Return the (X, Y) coordinate for the center point of the cell that contains the specified text.  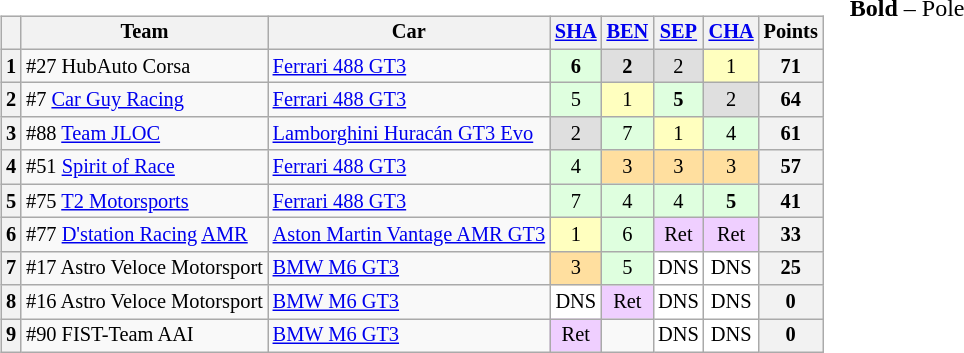
#88 Team JLOC (144, 134)
41 (791, 201)
#90 FIST-Team AAI (144, 336)
Car (409, 33)
#75 T2 Motorsports (144, 201)
#51 Spirit of Race (144, 167)
#77 D'station Racing AMR (144, 235)
Lamborghini Huracán GT3 Evo (409, 134)
#7 Car Guy Racing (144, 100)
8 (11, 302)
71 (791, 66)
#17 Astro Veloce Motorsport (144, 268)
#16 Astro Veloce Motorsport (144, 302)
64 (791, 100)
Points (791, 33)
25 (791, 268)
SHA (576, 33)
57 (791, 167)
61 (791, 134)
SEP (678, 33)
CHA (732, 33)
33 (791, 235)
Aston Martin Vantage AMR GT3 (409, 235)
BEN (628, 33)
#27 HubAuto Corsa (144, 66)
Team (144, 33)
9 (11, 336)
